Extract the [X, Y] coordinate from the center of the cell holding the provided text.  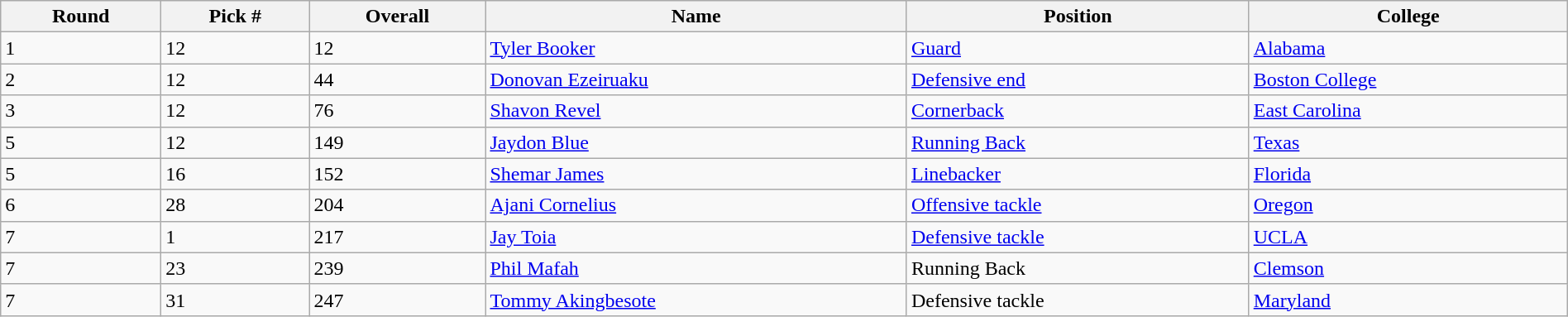
UCLA [1408, 237]
23 [235, 268]
247 [397, 300]
31 [235, 300]
3 [81, 111]
16 [235, 174]
Oregon [1408, 205]
Offensive tackle [1078, 205]
Florida [1408, 174]
217 [397, 237]
6 [81, 205]
Round [81, 17]
Overall [397, 17]
Position [1078, 17]
Jay Toia [696, 237]
239 [397, 268]
Donovan Ezeiruaku [696, 79]
Guard [1078, 48]
Tyler Booker [696, 48]
College [1408, 17]
Boston College [1408, 79]
Maryland [1408, 300]
204 [397, 205]
Ajani Cornelius [696, 205]
149 [397, 142]
East Carolina [1408, 111]
76 [397, 111]
152 [397, 174]
Clemson [1408, 268]
Tommy Akingbesote [696, 300]
Cornerback [1078, 111]
Name [696, 17]
Shemar James [696, 174]
Texas [1408, 142]
Shavon Revel [696, 111]
Jaydon Blue [696, 142]
Alabama [1408, 48]
44 [397, 79]
Pick # [235, 17]
Defensive end [1078, 79]
2 [81, 79]
Linebacker [1078, 174]
Phil Mafah [696, 268]
28 [235, 205]
